Extract the [x, y] coordinate from the center of the cell holding the provided text.  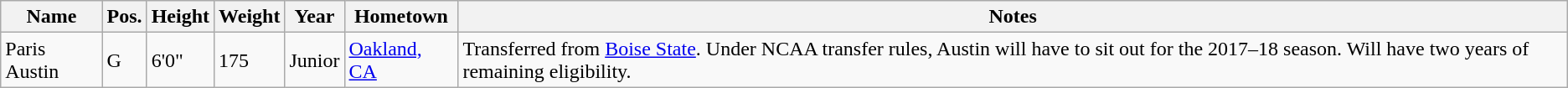
Pos. [124, 17]
Junior [315, 60]
Notes [1013, 17]
Paris Austin [52, 60]
Hometown [401, 17]
Oakland, CA [401, 60]
6'0" [180, 60]
G [124, 60]
Height [180, 17]
Weight [250, 17]
Name [52, 17]
175 [250, 60]
Year [315, 17]
